For the text-containing cell, return its midpoint in (X, Y) coordinate format. 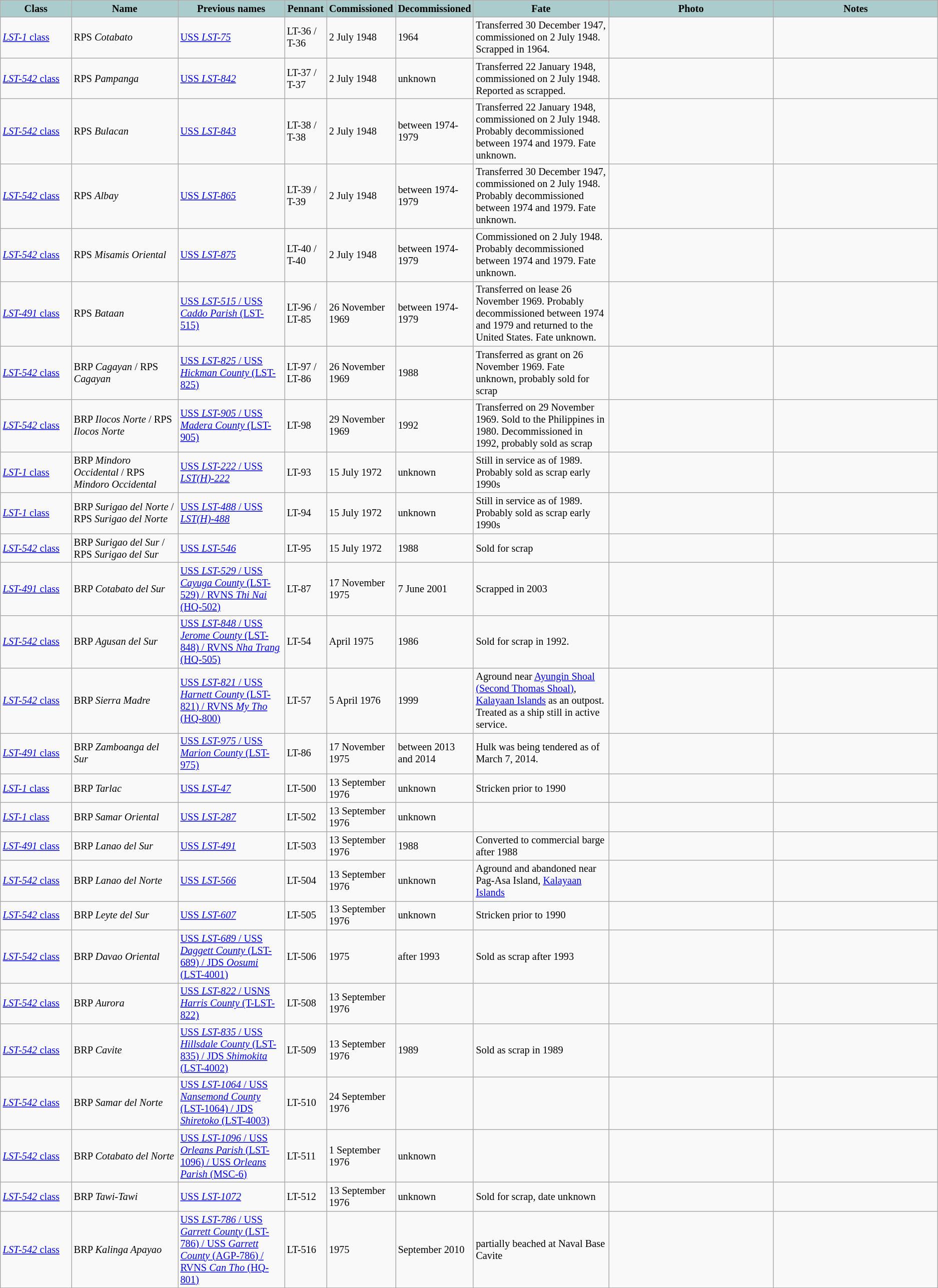
BRP Surigao del Norte / RPS Surigao del Norte (125, 513)
LT-506 (306, 956)
BRP Aurora (125, 1003)
USS LST-566 (231, 881)
LT-38 / T-38 (306, 131)
RPS Misamis Oriental (125, 255)
Transferred on lease 26 November 1969. Probably decommissioned between 1974 and 1979 and returned to the United States. Fate unknown. (541, 314)
Photo (690, 9)
BRP Lanao del Norte (125, 881)
April 1975 (361, 642)
LT-40 / T-40 (306, 255)
USS LST-546 (231, 548)
LT-503 (306, 846)
Pennant (306, 9)
LT-95 (306, 548)
BRP Tarlac (125, 788)
partially beached at Naval Base Cavite (541, 1249)
RPS Pampanga (125, 79)
Commissioned on 2 July 1948. Probably decommissioned between 1974 and 1979. Fate unknown. (541, 255)
24 September 1976 (361, 1103)
LT-96 / LT-85 (306, 314)
Sold for scrap (541, 548)
RPS Bataan (125, 314)
LT-510 (306, 1103)
LT-502 (306, 817)
Converted to commercial barge after 1988 (541, 846)
LT-509 (306, 1050)
Name (125, 9)
USS LST-786 / USS Garrett County (LST-786) / USS Garrett County (AGP-786) / RVNS Can Tho (HQ-801) (231, 1249)
USS LST-822 / USNS Harris County (T-LST-822) (231, 1003)
USS LST-821 / USS Harnett County (LST-821) / RVNS My Tho (HQ-800) (231, 701)
BRP Lanao del Sur (125, 846)
USS LST-491 (231, 846)
USS LST-835 / USS Hillsdale County (LST-835) / JDS Shimokita (LST-4002) (231, 1050)
BRP Surigao del Sur / RPS Surigao del Sur (125, 548)
LT-511 (306, 1156)
Notes (855, 9)
BRP Zamboanga del Sur (125, 753)
LT-508 (306, 1003)
BRP Mindoro Occidental / RPS Mindoro Occidental (125, 472)
Transferred 30 December 1947, commissioned on 2 July 1948. Probably decommissioned between 1974 and 1979. Fate unknown. (541, 196)
LT-36 / T-36 (306, 38)
LT-54 (306, 642)
Aground and abandoned near Pag-Asa Island, Kalayaan Islands (541, 881)
LT-37 / T-37 (306, 79)
LT-97 / LT-86 (306, 373)
USS LST-842 (231, 79)
after 1993 (435, 956)
BRP Leyte del Sur (125, 915)
BRP Samar del Norte (125, 1103)
LT-57 (306, 701)
between 2013 and 2014 (435, 753)
RPS Cotabato (125, 38)
LT-500 (306, 788)
USS LST-222 / USS LST(H)-222 (231, 472)
Sold for scrap in 1992. (541, 642)
BRP Agusan del Sur (125, 642)
BRP Cotabato del Sur (125, 589)
Scrapped in 2003 (541, 589)
USS LST-1072 (231, 1196)
USS LST-825 / USS Hickman County (LST-825) (231, 373)
BRP Sierra Madre (125, 701)
LT-98 (306, 426)
7 June 2001 (435, 589)
LT-39 / T-39 (306, 196)
USS LST-848 / USS Jerome County (LST-848) / RVNS Nha Trang (HQ-505) (231, 642)
LT-504 (306, 881)
USS LST-529 / USS Cayuga County (LST-529) / RVNS Thi Nai (HQ-502) (231, 589)
BRP Ilocos Norte / RPS Ilocos Norte (125, 426)
Sold as scrap in 1989 (541, 1050)
LT-94 (306, 513)
Sold for scrap, date unknown (541, 1196)
Decommissioned (435, 9)
LT-512 (306, 1196)
September 2010 (435, 1249)
USS LST-875 (231, 255)
Previous names (231, 9)
BRP Cotabato del Norte (125, 1156)
USS LST-905 / USS Madera County (LST-905) (231, 426)
USS LST-607 (231, 915)
Transferred 22 January 1948, commissioned on 2 July 1948. Probably decommissioned between 1974 and 1979. Fate unknown. (541, 131)
Aground near Ayungin Shoal (Second Thomas Shoal), Kalayaan Islands as an outpost. Treated as a ship still in active service. (541, 701)
Fate (541, 9)
1986 (435, 642)
USS LST-1064 / USS Nansemond County (LST-1064) / JDS Shiretoko (LST-4003) (231, 1103)
USS LST-47 (231, 788)
Transferred 30 December 1947, commissioned on 2 July 1948. Scrapped in 1964. (541, 38)
RPS Bulacan (125, 131)
LT-516 (306, 1249)
29 November 1969 (361, 426)
Commissioned (361, 9)
BRP Samar Oriental (125, 817)
USS LST-975 / USS Marion County (LST-975) (231, 753)
BRP Cagayan / RPS Cagayan (125, 373)
Transferred as grant on 26 November 1969. Fate unknown, probably sold for scrap (541, 373)
BRP Cavite (125, 1050)
USS LST-689 / USS Daggett County (LST-689) / JDS Oosumi (LST-4001) (231, 956)
LT-93 (306, 472)
BRP Kalinga Apayao (125, 1249)
LT-505 (306, 915)
USS LST-75 (231, 38)
BRP Tawi-Tawi (125, 1196)
1999 (435, 701)
Hulk was being tendered as of March 7, 2014. (541, 753)
1989 (435, 1050)
USS LST-287 (231, 817)
LT-86 (306, 753)
USS LST-865 (231, 196)
BRP Davao Oriental (125, 956)
USS LST-515 / USS Caddo Parish (LST-515) (231, 314)
1 September 1976 (361, 1156)
5 April 1976 (361, 701)
1964 (435, 38)
Sold as scrap after 1993 (541, 956)
USS LST-843 (231, 131)
USS LST-488 / USS LST(H)-488 (231, 513)
Transferred on 29 November 1969. Sold to the Philippines in 1980. Decommissioned in 1992, probably sold as scrap (541, 426)
RPS Albay (125, 196)
1992 (435, 426)
LT-87 (306, 589)
USS LST-1096 / USS Orleans Parish (LST-1096) / USS Orleans Parish (MSC-6) (231, 1156)
Class (36, 9)
Transferred 22 January 1948, commissioned on 2 July 1948. Reported as scrapped. (541, 79)
